From the cell containing the given text, extract its center point as [X, Y] coordinate. 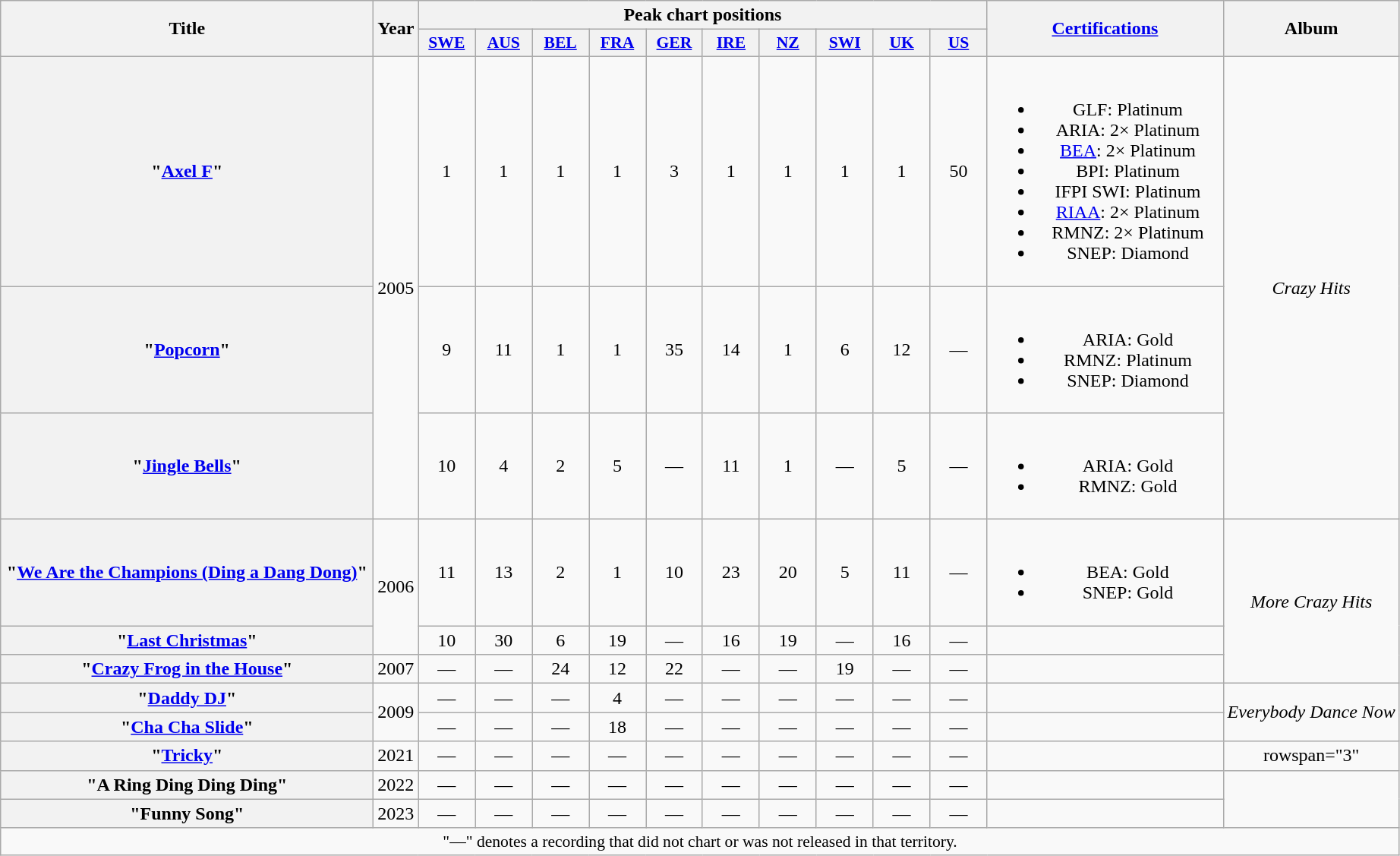
"Axel F" [187, 171]
23 [730, 573]
ARIA: GoldRMNZ: Gold [1105, 466]
"Jingle Bells" [187, 466]
13 [504, 573]
UK [902, 43]
GER [674, 43]
2021 [396, 756]
"A Ring Ding Ding Ding" [187, 785]
IRE [730, 43]
14 [730, 349]
18 [618, 727]
BEA: GoldSNEP: Gold [1105, 573]
2007 [396, 669]
Peak chart positions [703, 15]
"Funny Song" [187, 813]
"Daddy DJ" [187, 698]
9 [446, 349]
Title [187, 29]
Everybody Dance Now [1311, 712]
3 [674, 171]
"Tricky" [187, 756]
2006 [396, 587]
rowspan="3" [1311, 756]
US [958, 43]
Album [1311, 29]
NZ [788, 43]
SWI [844, 43]
22 [674, 669]
2022 [396, 785]
ARIA: GoldRMNZ: PlatinumSNEP: Diamond [1105, 349]
"Popcorn" [187, 349]
"Last Christmas" [187, 640]
24 [560, 669]
Year [396, 29]
20 [788, 573]
"Crazy Frog in the House" [187, 669]
2009 [396, 712]
30 [504, 640]
More Crazy Hits [1311, 602]
AUS [504, 43]
GLF: PlatinumARIA: 2× PlatinumBEA: 2× PlatinumBPI: PlatinumIFPI SWI: PlatinumRIAA: 2× PlatinumRMNZ: 2× PlatinumSNEP: Diamond [1105, 171]
50 [958, 171]
2023 [396, 813]
35 [674, 349]
Crazy Hits [1311, 287]
SWE [446, 43]
Certifications [1105, 29]
BEL [560, 43]
"—" denotes a recording that did not chart or was not released in that territory. [700, 842]
2005 [396, 287]
"We Are the Champions (Ding a Dang Dong)" [187, 573]
"Cha Cha Slide" [187, 727]
FRA [618, 43]
